Capture the cell that displays the provided text and extract its [X, Y] central coordinate. 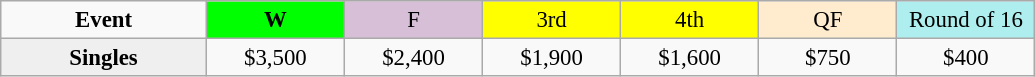
QF [828, 20]
$1,600 [690, 58]
$750 [828, 58]
Round of 16 [966, 20]
4th [690, 20]
$3,500 [275, 58]
W [275, 20]
$400 [966, 58]
$1,900 [552, 58]
$2,400 [413, 58]
Event [104, 20]
Singles [104, 58]
3rd [552, 20]
F [413, 20]
